Capture the cell that displays the provided text and extract its [x, y] central coordinate. 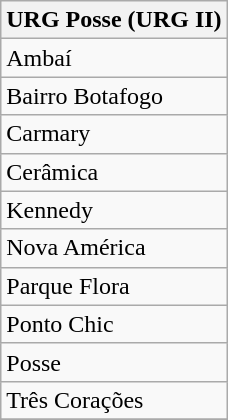
Parque Flora [114, 286]
Carmary [114, 134]
Ambaí [114, 58]
Kennedy [114, 210]
Cerâmica [114, 172]
Bairro Botafogo [114, 96]
Ponto Chic [114, 324]
Posse [114, 362]
Nova América [114, 248]
Três Corações [114, 400]
URG Posse (URG II) [114, 20]
